Scan for the cell matching the given text and deliver its (x, y) coordinate at center. 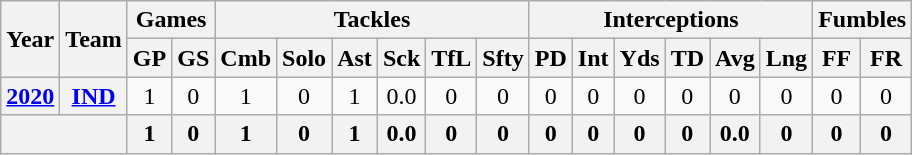
Sck (401, 58)
Solo (304, 58)
TfL (452, 58)
Lng (786, 58)
FR (886, 58)
PD (550, 58)
IND (94, 96)
Int (593, 58)
Ast (355, 58)
Year (30, 39)
Team (94, 39)
Cmb (246, 58)
GS (194, 58)
Yds (640, 58)
Avg (736, 58)
Sfty (503, 58)
Tackles (372, 20)
FF (837, 58)
2020 (30, 96)
Fumbles (862, 20)
Interceptions (670, 20)
GP (149, 58)
Games (170, 20)
TD (687, 58)
